Identify which cell holds the provided text, then report its [X, Y] central coordinate. 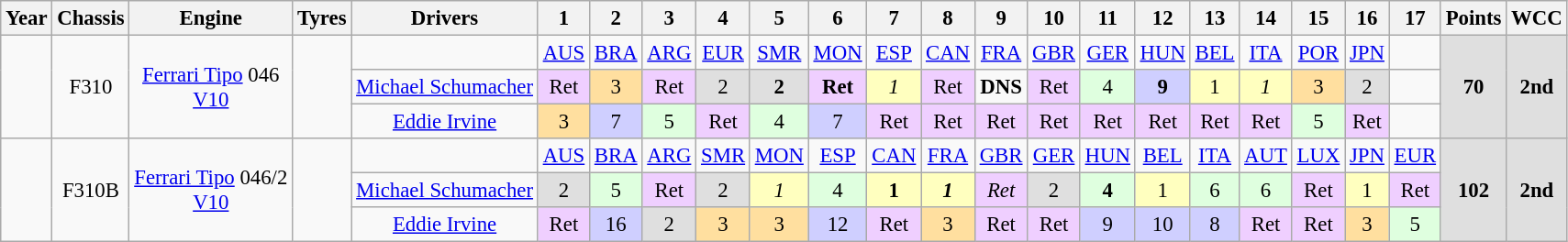
WCC [1537, 18]
11 [1107, 18]
POR [1318, 53]
Points [1473, 18]
17 [1415, 18]
AUT [1266, 156]
Engine [211, 18]
13 [1215, 18]
14 [1266, 18]
DNS [1000, 87]
Chassis [91, 18]
Ferrari Tipo 046/2V10 [211, 191]
102 [1473, 191]
Year [27, 18]
Tyres [322, 18]
LUX [1318, 156]
Ferrari Tipo 046V10 [211, 88]
F310 [91, 88]
70 [1473, 88]
15 [1318, 18]
F310B [91, 191]
Drivers [445, 18]
